Capture the cell that displays the provided text and extract its [X, Y] central coordinate. 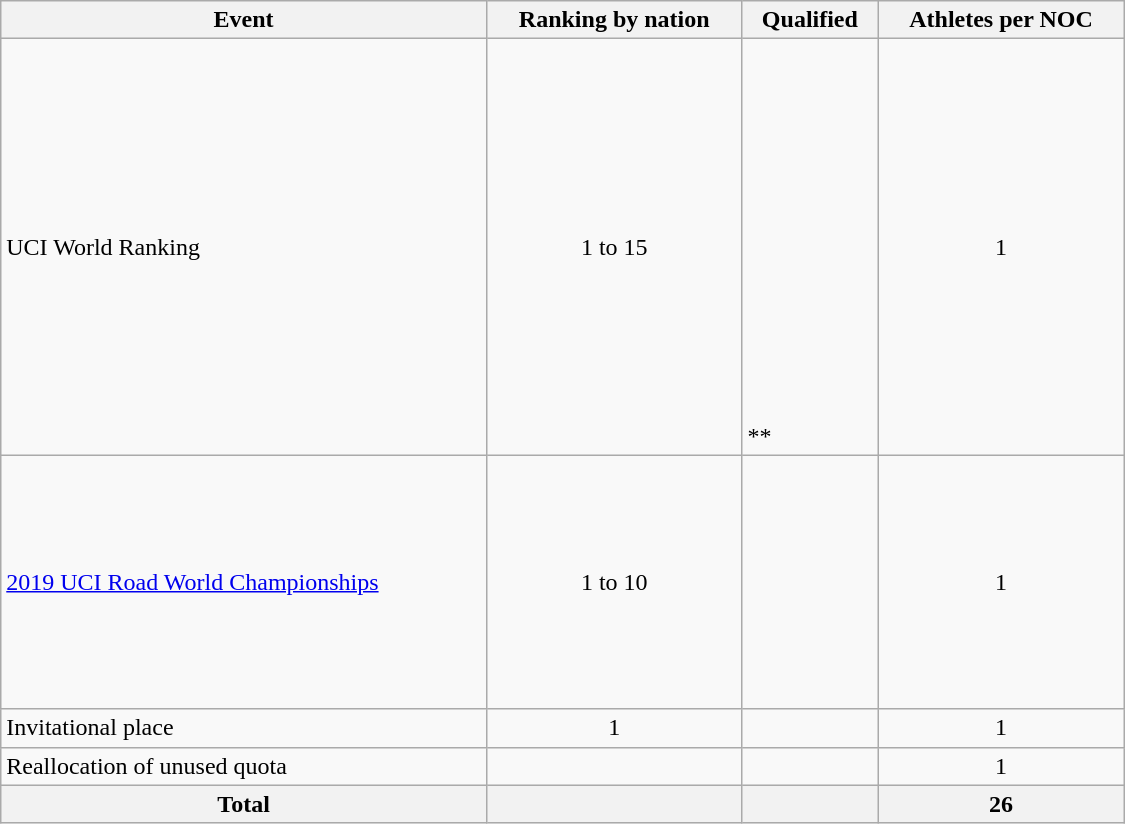
Reallocation of unused quota [244, 766]
UCI World Ranking [244, 247]
Ranking by nation [614, 20]
Qualified [810, 20]
2019 UCI Road World Championships [244, 582]
26 [1002, 804]
Total [244, 804]
1 to 10 [614, 582]
1 to 15 [614, 247]
Athletes per NOC [1002, 20]
** [810, 247]
Invitational place [244, 728]
Event [244, 20]
